Capture the cell that displays the provided text and extract its [x, y] central coordinate. 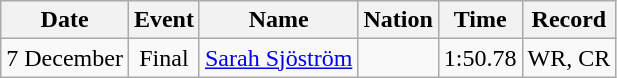
Date [65, 20]
1:50.78 [480, 58]
Record [569, 20]
Sarah Sjöström [278, 58]
Nation [398, 20]
Time [480, 20]
7 December [65, 58]
Event [164, 20]
Name [278, 20]
Final [164, 58]
WR, CR [569, 58]
